Identify which cell holds the provided text, then report its [X, Y] central coordinate. 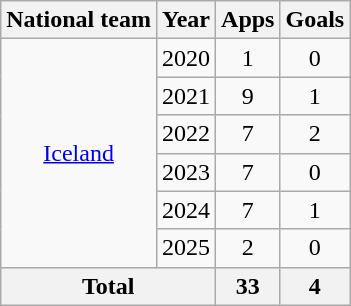
2024 [186, 210]
Apps [248, 20]
33 [248, 286]
2025 [186, 248]
Year [186, 20]
Total [108, 286]
Goals [315, 20]
2022 [186, 134]
4 [315, 286]
2023 [186, 172]
Iceland [79, 153]
National team [79, 20]
9 [248, 96]
2020 [186, 58]
2021 [186, 96]
